Scan for the cell matching the given text and deliver its [X, Y] coordinate at center. 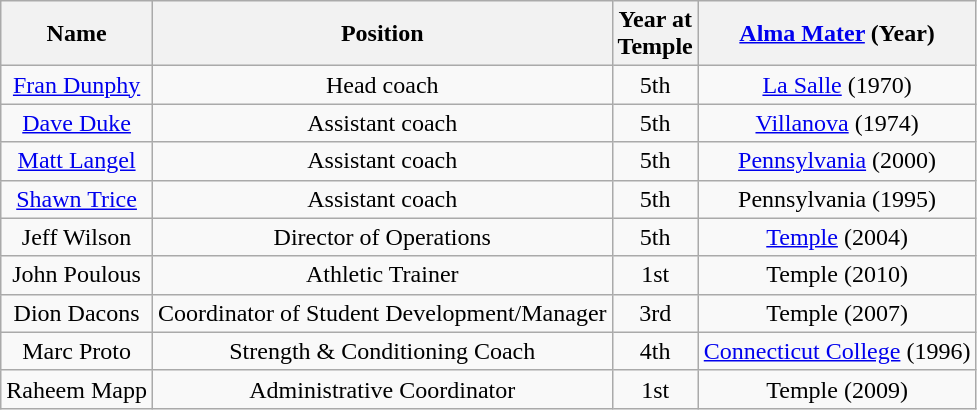
Jeff Wilson [77, 237]
Raheem Mapp [77, 389]
Temple (2010) [837, 275]
Matt Langel [77, 161]
Pennsylvania (2000) [837, 161]
Temple (2004) [837, 237]
Connecticut College (1996) [837, 351]
Shawn Trice [77, 199]
Name [77, 34]
Strength & Conditioning Coach [382, 351]
Alma Mater (Year) [837, 34]
La Salle (1970) [837, 85]
Pennsylvania (1995) [837, 199]
Temple (2009) [837, 389]
Villanova (1974) [837, 123]
4th [655, 351]
Head coach [382, 85]
John Poulous [77, 275]
Marc Proto [77, 351]
Position [382, 34]
Temple (2007) [837, 313]
Coordinator of Student Development/Manager [382, 313]
Director of Operations [382, 237]
Athletic Trainer [382, 275]
Year at Temple [655, 34]
Dave Duke [77, 123]
Dion Dacons [77, 313]
Fran Dunphy [77, 85]
Administrative Coordinator [382, 389]
3rd [655, 313]
